Find where the given text appears and provide that cell's center as [X, Y] coordinate. 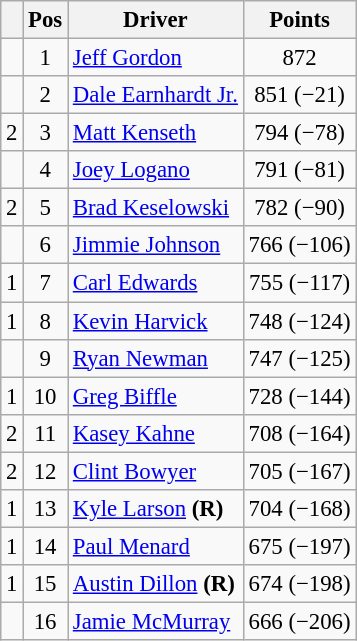
Jimmie Johnson [156, 245]
8 [46, 321]
Ryan Newman [156, 358]
708 (−164) [300, 433]
674 (−198) [300, 584]
Greg Biffle [156, 396]
705 (−167) [300, 471]
14 [46, 546]
Clint Bowyer [156, 471]
Austin Dillon (R) [156, 584]
872 [300, 58]
Jeff Gordon [156, 58]
747 (−125) [300, 358]
Matt Kenseth [156, 133]
Driver [156, 20]
16 [46, 621]
7 [46, 283]
666 (−206) [300, 621]
755 (−117) [300, 283]
675 (−197) [300, 546]
Carl Edwards [156, 283]
6 [46, 245]
Joey Logano [156, 170]
Kasey Kahne [156, 433]
15 [46, 584]
851 (−21) [300, 95]
748 (−124) [300, 321]
Pos [46, 20]
794 (−78) [300, 133]
Brad Keselowski [156, 208]
Kyle Larson (R) [156, 509]
3 [46, 133]
704 (−168) [300, 509]
11 [46, 433]
791 (−81) [300, 170]
4 [46, 170]
Dale Earnhardt Jr. [156, 95]
766 (−106) [300, 245]
Kevin Harvick [156, 321]
782 (−90) [300, 208]
12 [46, 471]
Points [300, 20]
13 [46, 509]
10 [46, 396]
9 [46, 358]
728 (−144) [300, 396]
5 [46, 208]
Jamie McMurray [156, 621]
Paul Menard [156, 546]
